Determine the [x, y] coordinate at the center of the cell enclosing the given text.  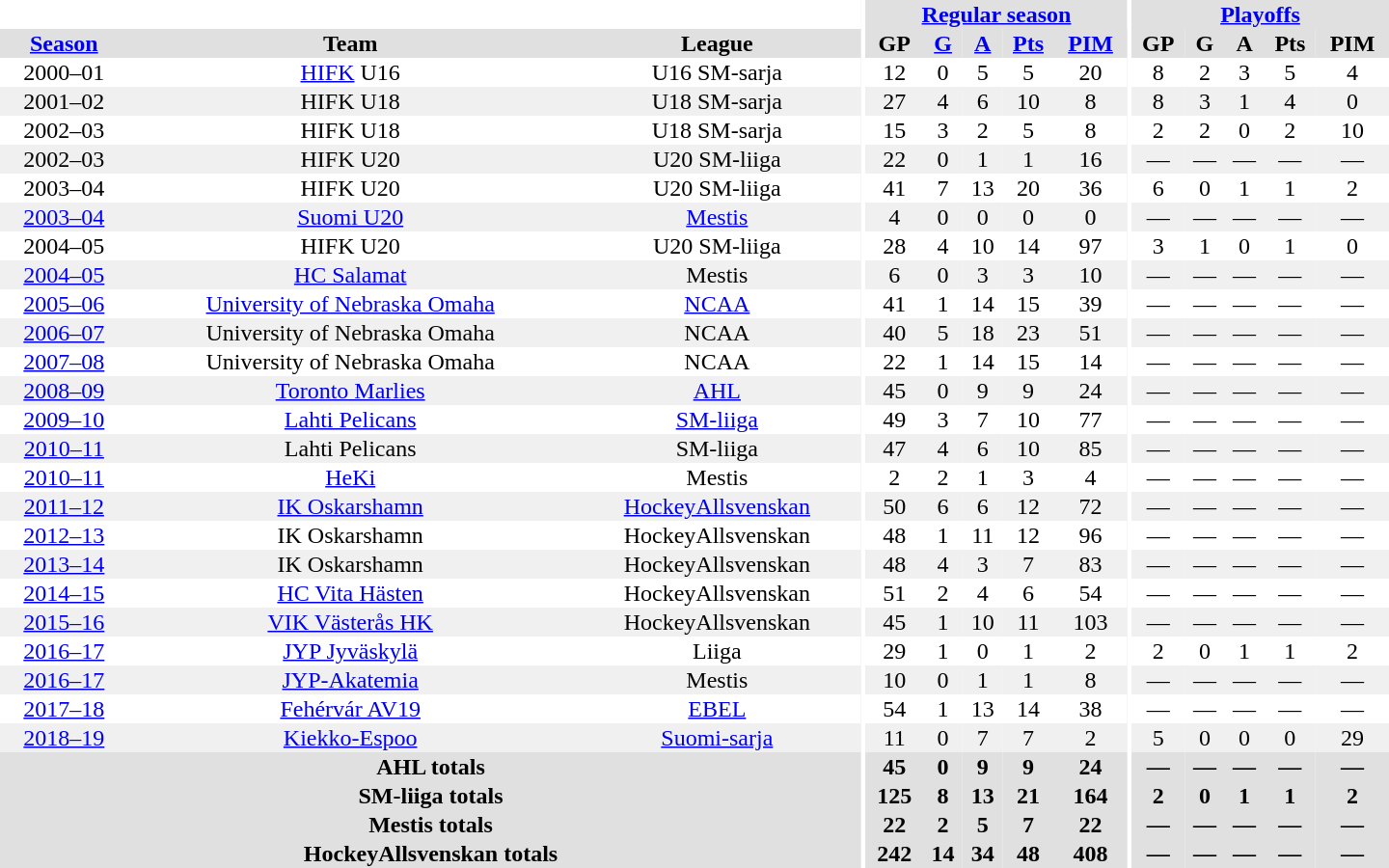
Kiekko-Espoo [351, 738]
Suomi-sarja [718, 738]
Mestis totals [430, 825]
2001–02 [64, 101]
125 [895, 796]
Liiga [718, 651]
VIK Västerås HK [351, 622]
2014–15 [64, 593]
Playoffs [1260, 14]
40 [895, 333]
AHL [718, 391]
2013–14 [64, 564]
97 [1091, 246]
242 [895, 854]
2009–10 [64, 420]
36 [1091, 188]
2015–16 [64, 622]
23 [1028, 333]
72 [1091, 506]
AHL totals [430, 767]
2000–01 [64, 72]
2008–09 [64, 391]
2011–12 [64, 506]
408 [1091, 854]
JYP-Akatemia [351, 680]
50 [895, 506]
EBEL [718, 709]
2012–13 [64, 535]
2005–06 [64, 304]
SM-liiga totals [430, 796]
77 [1091, 420]
Season [64, 43]
2017–18 [64, 709]
League [718, 43]
39 [1091, 304]
U16 SM-sarja [718, 72]
Suomi U20 [351, 217]
18 [982, 333]
47 [895, 448]
HockeyAllsvenskan totals [430, 854]
49 [895, 420]
2006–07 [64, 333]
27 [895, 101]
Regular season [997, 14]
HIFK U16 [351, 72]
JYP Jyväskylä [351, 651]
Team [351, 43]
HC Vita Hästen [351, 593]
HeKi [351, 477]
34 [982, 854]
103 [1091, 622]
164 [1091, 796]
83 [1091, 564]
28 [895, 246]
Toronto Marlies [351, 391]
38 [1091, 709]
HC Salamat [351, 275]
2007–08 [64, 362]
Fehérvár AV19 [351, 709]
85 [1091, 448]
2018–19 [64, 738]
96 [1091, 535]
16 [1091, 159]
21 [1028, 796]
